Search for the cell housing the specified text and yield its [X, Y] center coordinate. 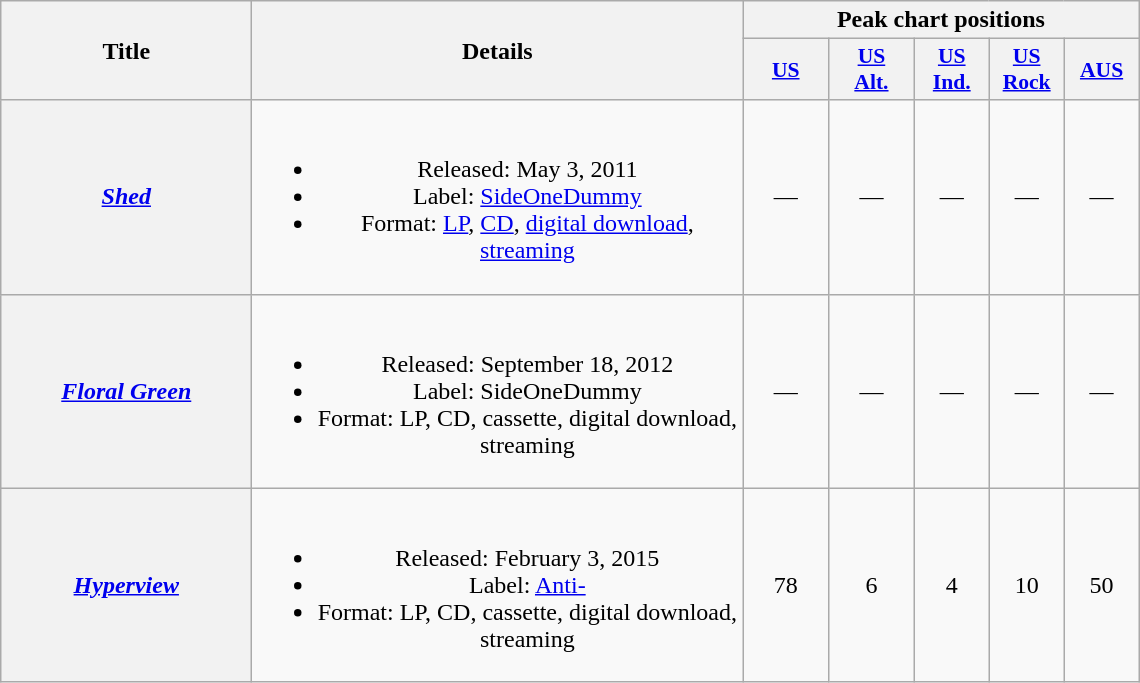
Released: September 18, 2012Label: SideOneDummyFormat: LP, CD, cassette, digital download, streaming [498, 391]
Floral Green [126, 391]
AUS [1102, 70]
50 [1102, 585]
10 [1026, 585]
78 [786, 585]
Details [498, 50]
6 [872, 585]
Peak chart positions [941, 20]
USInd. [952, 70]
4 [952, 585]
Released: May 3, 2011Label: SideOneDummyFormat: LP, CD, digital download, streaming [498, 197]
Hyperview [126, 585]
Released: February 3, 2015Label: Anti-Format: LP, CD, cassette, digital download, streaming [498, 585]
Title [126, 50]
USAlt. [872, 70]
USRock [1026, 70]
Shed [126, 197]
US [786, 70]
